Return the (X, Y) coordinate for the center point of the cell that contains the specified text.  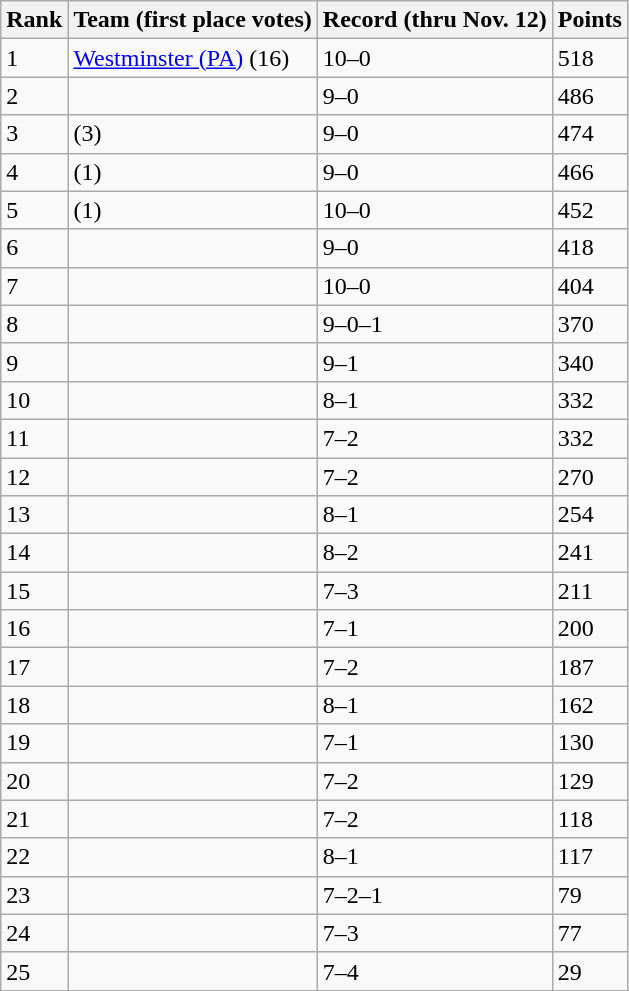
12 (34, 477)
4 (34, 172)
18 (34, 705)
1 (34, 58)
19 (34, 743)
15 (34, 591)
79 (590, 895)
241 (590, 553)
(3) (192, 134)
418 (590, 248)
8 (34, 324)
Points (590, 20)
3 (34, 134)
162 (590, 705)
Westminster (PA) (16) (192, 58)
29 (590, 971)
14 (34, 553)
77 (590, 933)
211 (590, 591)
25 (34, 971)
23 (34, 895)
Record (thru Nov. 12) (434, 20)
8–2 (434, 553)
270 (590, 477)
9–1 (434, 362)
13 (34, 515)
Rank (34, 20)
518 (590, 58)
370 (590, 324)
187 (590, 667)
9 (34, 362)
117 (590, 857)
340 (590, 362)
16 (34, 629)
20 (34, 781)
2 (34, 96)
129 (590, 781)
452 (590, 210)
21 (34, 819)
200 (590, 629)
254 (590, 515)
6 (34, 248)
7–2–1 (434, 895)
Team (first place votes) (192, 20)
130 (590, 743)
22 (34, 857)
404 (590, 286)
486 (590, 96)
118 (590, 819)
9–0–1 (434, 324)
11 (34, 438)
7–4 (434, 971)
7 (34, 286)
466 (590, 172)
24 (34, 933)
474 (590, 134)
17 (34, 667)
10 (34, 400)
5 (34, 210)
